Pinpoint the cell where the given text exists, returning its (x, y) midpoint coordinate. 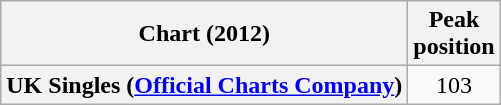
Chart (2012) (204, 34)
Peakposition (454, 34)
UK Singles (Official Charts Company) (204, 85)
103 (454, 85)
